Determine the [x, y] coordinate at the center of the cell enclosing the given text.  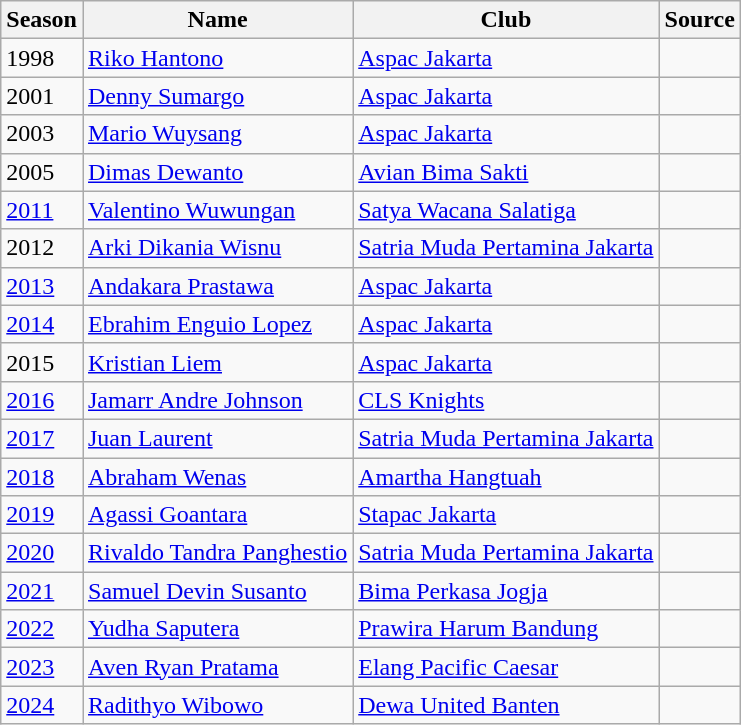
Abraham Wenas [217, 477]
Valentino Wuwungan [217, 210]
2020 [42, 553]
Bima Perkasa Jogja [506, 591]
2016 [42, 400]
Ebrahim Enguio Lopez [217, 324]
Season [42, 20]
2024 [42, 705]
Club [506, 20]
Elang Pacific Caesar [506, 667]
2005 [42, 172]
Name [217, 20]
Mario Wuysang [217, 134]
Rivaldo Tandra Panghestio [217, 553]
2013 [42, 286]
Avian Bima Sakti [506, 172]
2015 [42, 362]
Amartha Hangtuah [506, 477]
Stapac Jakarta [506, 515]
Yudha Saputera [217, 629]
Dewa United Banten [506, 705]
Andakara Prastawa [217, 286]
Juan Laurent [217, 438]
Samuel Devin Susanto [217, 591]
Radithyo Wibowo [217, 705]
2012 [42, 248]
Aven Ryan Pratama [217, 667]
1998 [42, 58]
Source [700, 20]
Agassi Goantara [217, 515]
2011 [42, 210]
2017 [42, 438]
2022 [42, 629]
2023 [42, 667]
Denny Sumargo [217, 96]
CLS Knights [506, 400]
2001 [42, 96]
Dimas Dewanto [217, 172]
Prawira Harum Bandung [506, 629]
2021 [42, 591]
Kristian Liem [217, 362]
Jamarr Andre Johnson [217, 400]
2014 [42, 324]
Riko Hantono [217, 58]
Satya Wacana Salatiga [506, 210]
2018 [42, 477]
Arki Dikania Wisnu [217, 248]
2019 [42, 515]
2003 [42, 134]
